Locate the cell with the specified text and output its (X, Y) center coordinate. 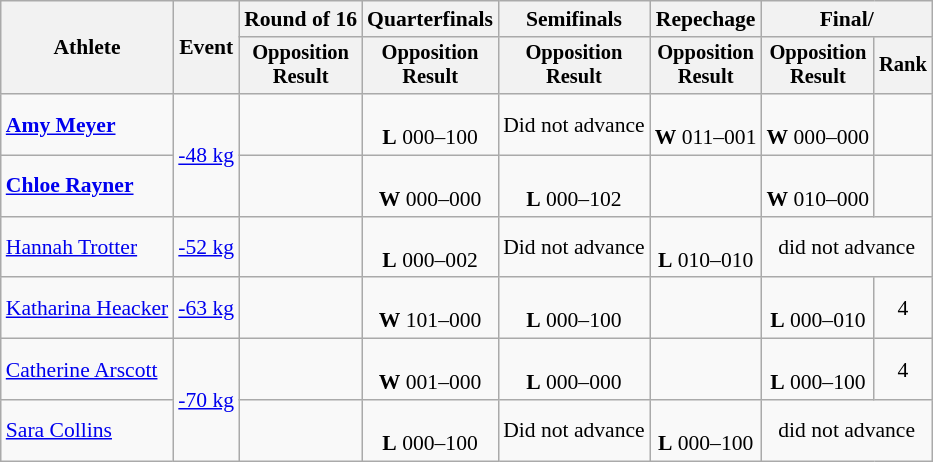
Rank (903, 66)
Round of 16 (300, 19)
L 000–102 (574, 186)
-63 kg (206, 308)
Hannah Trotter (88, 248)
Semifinals (574, 19)
W 001–000 (430, 370)
Repechage (706, 19)
L 000–002 (430, 248)
L 000–010 (818, 308)
Amy Meyer (88, 124)
Katharina Heacker (88, 308)
Sara Collins (88, 430)
L 000–000 (574, 370)
Event (206, 48)
Athlete (88, 48)
L 010–010 (706, 248)
Quarterfinals (430, 19)
Final/ (847, 19)
W 011–001 (706, 124)
Chloe Rayner (88, 186)
W 010–000 (818, 186)
-52 kg (206, 248)
Catherine Arscott (88, 370)
W 101–000 (430, 308)
-70 kg (206, 400)
-48 kg (206, 155)
